Pinpoint the cell where the given text exists, returning its (x, y) midpoint coordinate. 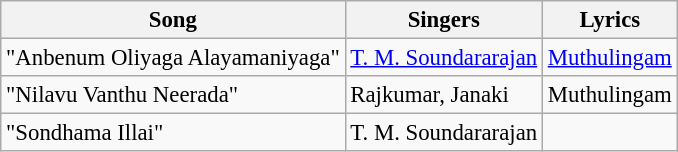
Lyrics (610, 20)
Song (173, 20)
"Nilavu Vanthu Neerada" (173, 95)
Rajkumar, Janaki (444, 95)
"Anbenum Oliyaga Alayamaniyaga" (173, 58)
"Sondhama Illai" (173, 133)
Singers (444, 20)
